Determine the (x, y) coordinate at the center of the cell enclosing the given text.  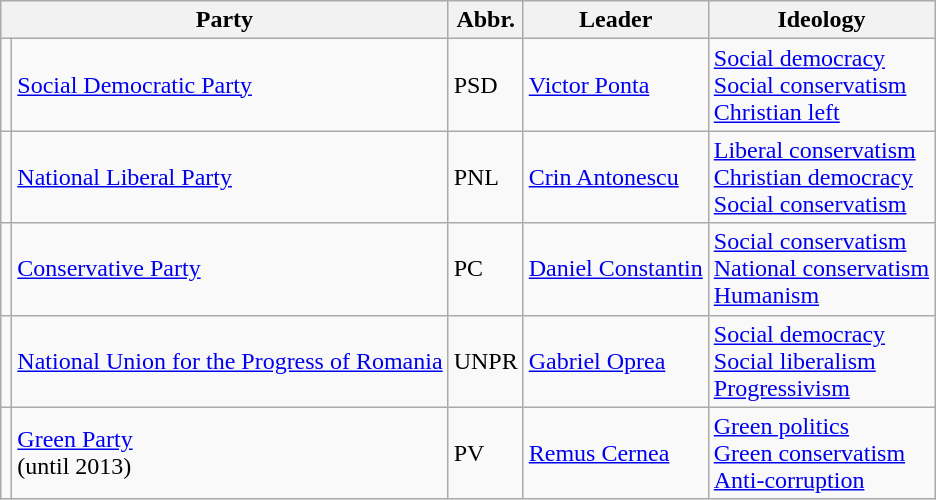
Ideology (821, 20)
Crin Antonescu (616, 177)
National Liberal Party (230, 177)
National Union for the Progress of Romania (230, 361)
Abbr. (486, 20)
Leader (616, 20)
Remus Cernea (616, 453)
Conservative Party (230, 269)
Green politicsGreen conservatismAnti-corruption (821, 453)
Gabriel Oprea (616, 361)
Daniel Constantin (616, 269)
Social democracySocial liberalismProgressivism (821, 361)
Victor Ponta (616, 85)
UNPR (486, 361)
PC (486, 269)
PNL (486, 177)
Green Party(until 2013) (230, 453)
Social Democratic Party (230, 85)
Party (224, 20)
Social democracySocial conservatismChristian left (821, 85)
Liberal conservatismChristian democracySocial conservatism (821, 177)
Social conservatismNational conservatismHumanism (821, 269)
PSD (486, 85)
PV (486, 453)
